Determine the [x, y] coordinate at the center of the cell enclosing the given text.  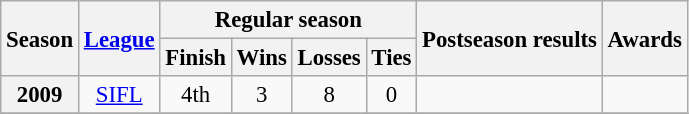
Wins [262, 58]
Losses [329, 58]
Finish [196, 58]
0 [392, 95]
League [118, 38]
Ties [392, 58]
8 [329, 95]
Awards [644, 38]
3 [262, 95]
SIFL [118, 95]
Regular season [288, 20]
Postseason results [510, 38]
4th [196, 95]
Season [40, 38]
2009 [40, 95]
